Search for the cell housing the specified text and yield its (X, Y) center coordinate. 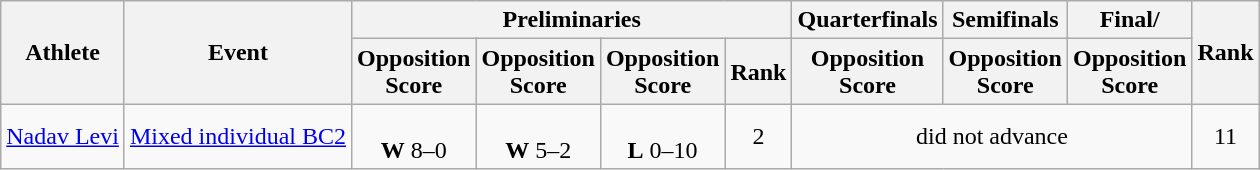
W 8–0 (413, 136)
L 0–10 (662, 136)
Event (238, 52)
did not advance (992, 136)
Quarterfinals (868, 20)
Athlete (63, 52)
2 (758, 136)
Mixed individual BC2 (238, 136)
11 (1226, 136)
Nadav Levi (63, 136)
Final/ (1129, 20)
Preliminaries (571, 20)
Semifinals (1005, 20)
W 5–2 (538, 136)
